Capture the cell that displays the provided text and extract its (x, y) central coordinate. 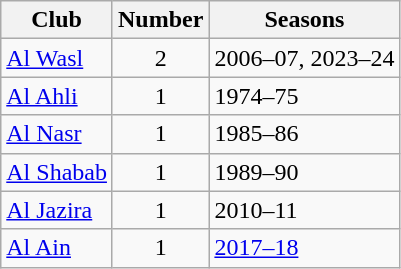
Al Shabab (57, 172)
Al Ahli (57, 96)
Club (57, 20)
2006–07, 2023–24 (304, 58)
2 (160, 58)
1985–86 (304, 134)
1989–90 (304, 172)
Number (160, 20)
2010–11 (304, 210)
1974–75 (304, 96)
Al Wasl (57, 58)
2017–18 (304, 248)
Seasons (304, 20)
Al Jazira (57, 210)
Al Nasr (57, 134)
Al Ain (57, 248)
